Locate the cell with the specified text and output its (x, y) center coordinate. 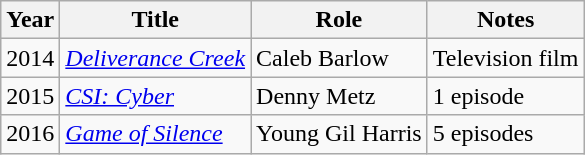
Year (30, 20)
Denny Metz (340, 96)
Game of Silence (156, 134)
2015 (30, 96)
2016 (30, 134)
Notes (506, 20)
Young Gil Harris (340, 134)
Caleb Barlow (340, 58)
5 episodes (506, 134)
Title (156, 20)
Deliverance Creek (156, 58)
1 episode (506, 96)
CSI: Cyber (156, 96)
Role (340, 20)
2014 (30, 58)
Television film (506, 58)
